Determine the [X, Y] coordinate at the center of the cell enclosing the given text.  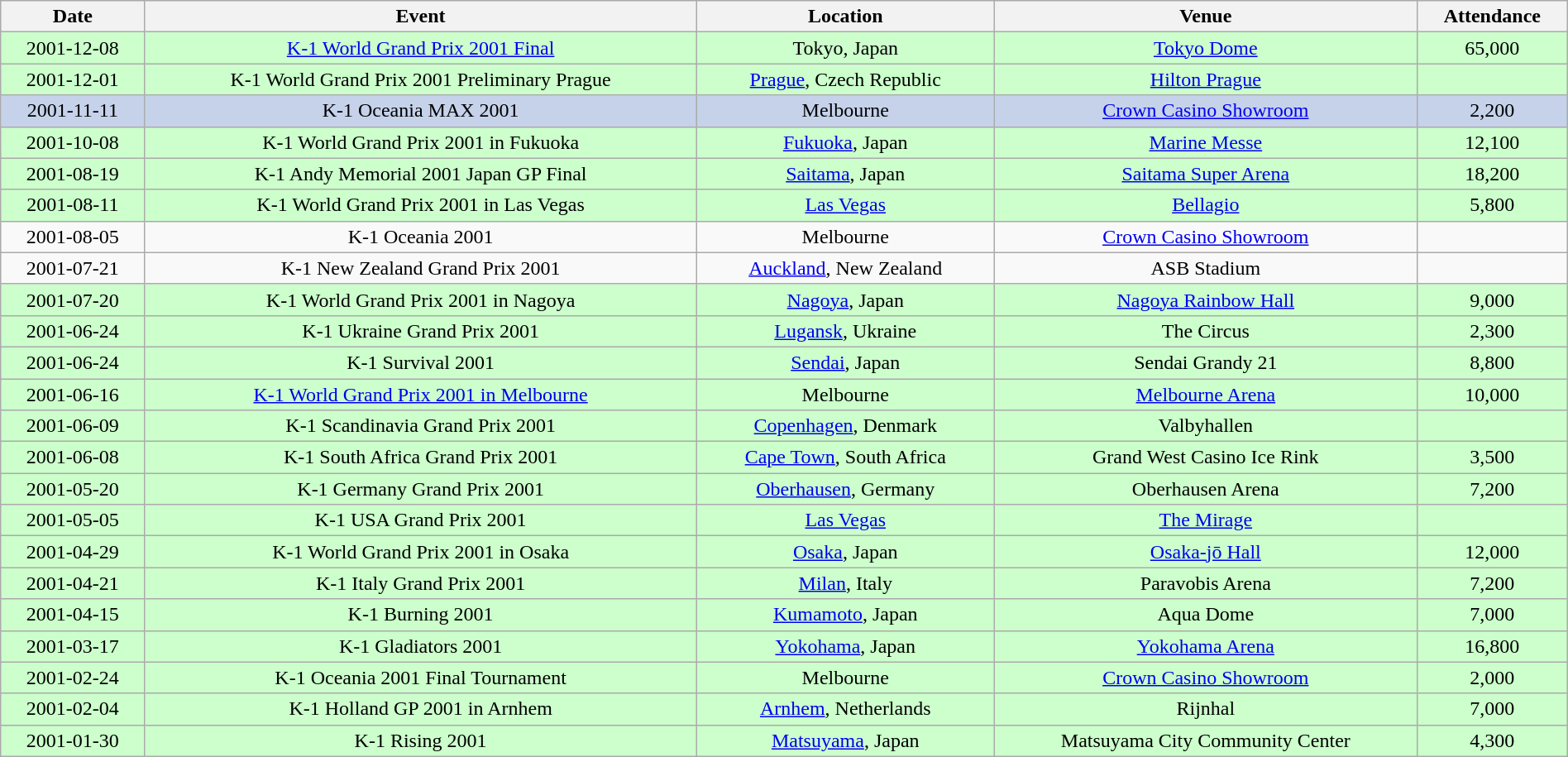
2001-04-15 [73, 615]
Milan, Italy [845, 583]
K-1 World Grand Prix 2001 in Nagoya [420, 299]
Osaka, Japan [845, 552]
Rijnhal [1206, 709]
K-1 Oceania 2001 Final Tournament [420, 678]
16,800 [1492, 646]
2,300 [1492, 331]
2,200 [1492, 111]
2001-11-11 [73, 111]
Matsuyama, Japan [845, 740]
3,500 [1492, 458]
2001-05-20 [73, 489]
2001-05-05 [73, 520]
ASB Stadium [1206, 268]
K-1 Andy Memorial 2001 Japan GP Final [420, 174]
Tokyo Dome [1206, 48]
Cape Town, South Africa [845, 458]
Melbourne Arena [1206, 395]
K-1 Survival 2001 [420, 362]
Oberhausen Arena [1206, 489]
Kumamoto, Japan [845, 615]
Fukuoka, Japan [845, 142]
Yokohama Arena [1206, 646]
K-1 Burning 2001 [420, 615]
Event [420, 17]
5,800 [1492, 205]
Aqua Dome [1206, 615]
Saitama, Japan [845, 174]
2001-02-24 [73, 678]
K-1 Holland GP 2001 in Arnhem [420, 709]
8,800 [1492, 362]
K-1 World Grand Prix 2001 in Melbourne [420, 395]
Sendai, Japan [845, 362]
9,000 [1492, 299]
Osaka-jō Hall [1206, 552]
Nagoya, Japan [845, 299]
2001-06-16 [73, 395]
K-1 Scandinavia Grand Prix 2001 [420, 426]
Prague, Czech Republic [845, 79]
12,000 [1492, 552]
K-1 World Grand Prix 2001 in Osaka [420, 552]
Matsuyama City Community Center [1206, 740]
Hilton Prague [1206, 79]
Valbyhallen [1206, 426]
Tokyo, Japan [845, 48]
2001-07-21 [73, 268]
2001-08-19 [73, 174]
Lugansk, Ukraine [845, 331]
Attendance [1492, 17]
K-1 World Grand Prix 2001 Preliminary Prague [420, 79]
2001-12-08 [73, 48]
2001-06-08 [73, 458]
K-1 Ukraine Grand Prix 2001 [420, 331]
2001-08-11 [73, 205]
K-1 Germany Grand Prix 2001 [420, 489]
Auckland, New Zealand [845, 268]
K-1 Oceania MAX 2001 [420, 111]
2001-12-01 [73, 79]
The Mirage [1206, 520]
Grand West Casino Ice Rink [1206, 458]
Nagoya Rainbow Hall [1206, 299]
2001-03-17 [73, 646]
K-1 New Zealand Grand Prix 2001 [420, 268]
Oberhausen, Germany [845, 489]
Paravobis Arena [1206, 583]
2001-02-04 [73, 709]
K-1 Rising 2001 [420, 740]
Venue [1206, 17]
Location [845, 17]
2001-04-29 [73, 552]
Saitama Super Arena [1206, 174]
Sendai Grandy 21 [1206, 362]
K-1 World Grand Prix 2001 Final [420, 48]
Yokohama, Japan [845, 646]
2,000 [1492, 678]
K-1 South Africa Grand Prix 2001 [420, 458]
K-1 Gladiators 2001 [420, 646]
2001-10-08 [73, 142]
K-1 Italy Grand Prix 2001 [420, 583]
Marine Messe [1206, 142]
K-1 World Grand Prix 2001 in Las Vegas [420, 205]
Copenhagen, Denmark [845, 426]
65,000 [1492, 48]
2001-04-21 [73, 583]
4,300 [1492, 740]
2001-01-30 [73, 740]
2001-08-05 [73, 237]
18,200 [1492, 174]
2001-06-09 [73, 426]
K-1 Oceania 2001 [420, 237]
10,000 [1492, 395]
K-1 World Grand Prix 2001 in Fukuoka [420, 142]
The Circus [1206, 331]
12,100 [1492, 142]
Date [73, 17]
Arnhem, Netherlands [845, 709]
K-1 USA Grand Prix 2001 [420, 520]
Bellagio [1206, 205]
2001-07-20 [73, 299]
